Search for the cell housing the specified text and yield its (X, Y) center coordinate. 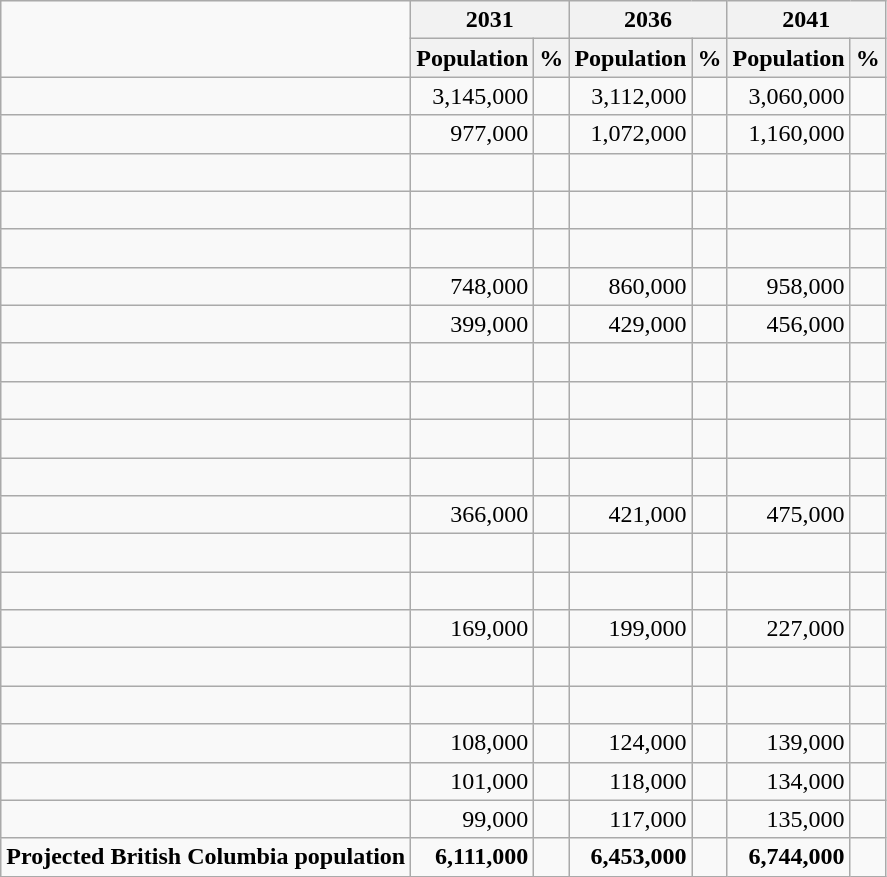
139,000 (788, 743)
108,000 (472, 743)
6,111,000 (472, 857)
134,000 (788, 781)
101,000 (472, 781)
3,060,000 (788, 96)
977,000 (472, 134)
456,000 (788, 324)
117,000 (630, 819)
366,000 (472, 515)
421,000 (630, 515)
2041 (806, 20)
135,000 (788, 819)
748,000 (472, 286)
429,000 (630, 324)
124,000 (630, 743)
860,000 (630, 286)
1,160,000 (788, 134)
199,000 (630, 629)
118,000 (630, 781)
2036 (648, 20)
3,112,000 (630, 96)
399,000 (472, 324)
Projected British Columbia population (206, 857)
227,000 (788, 629)
6,453,000 (630, 857)
475,000 (788, 515)
169,000 (472, 629)
99,000 (472, 819)
6,744,000 (788, 857)
2031 (490, 20)
3,145,000 (472, 96)
958,000 (788, 286)
1,072,000 (630, 134)
